Detect which cell encompasses the target text, then output its (X, Y) center coordinate. 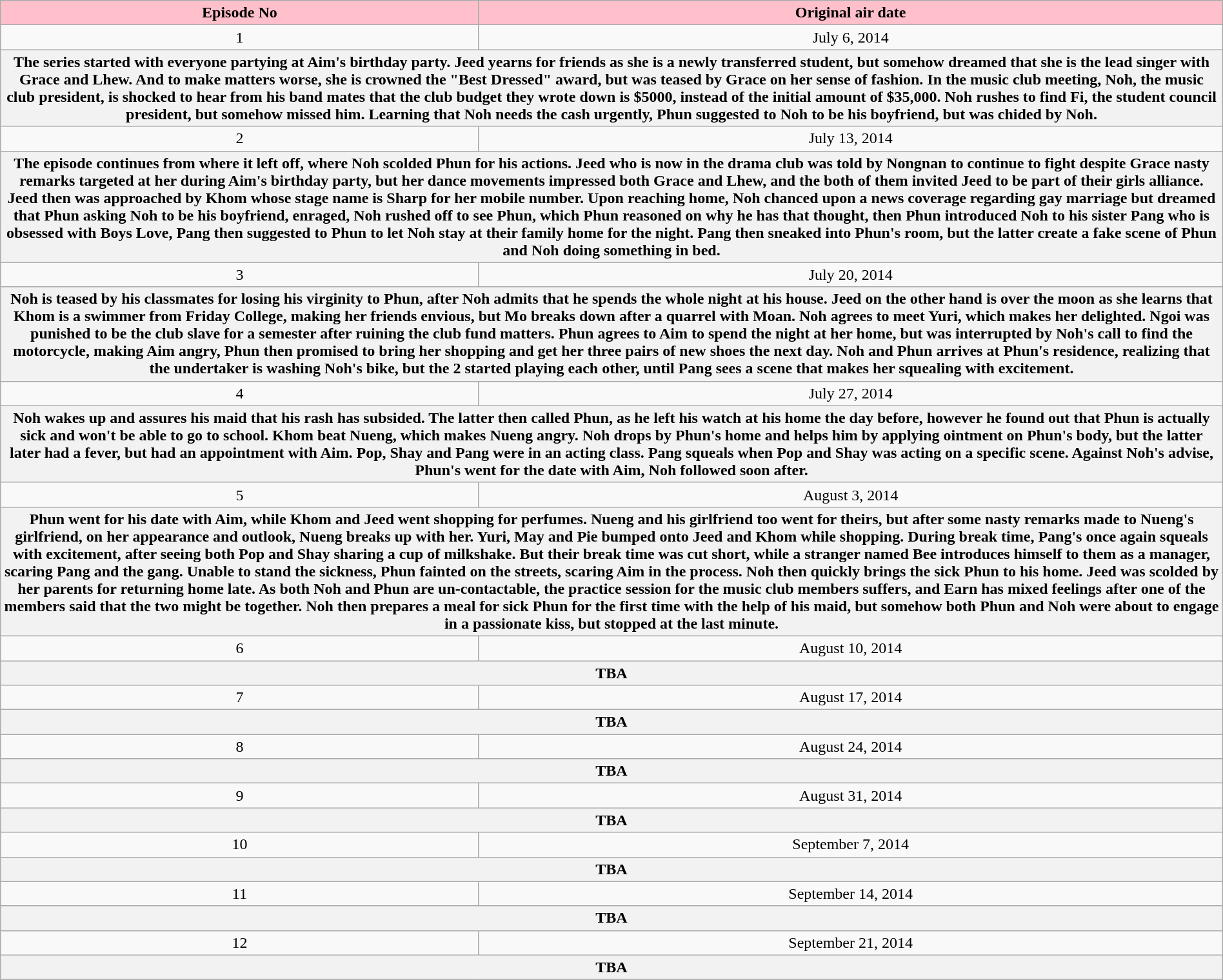
Episode No (240, 13)
August 24, 2014 (850, 747)
2 (240, 139)
July 6, 2014 (850, 37)
September 21, 2014 (850, 943)
July 20, 2014 (850, 275)
5 (240, 495)
August 3, 2014 (850, 495)
4 (240, 393)
July 13, 2014 (850, 139)
9 (240, 796)
August 31, 2014 (850, 796)
September 14, 2014 (850, 894)
12 (240, 943)
6 (240, 648)
September 7, 2014 (850, 845)
10 (240, 845)
11 (240, 894)
August 10, 2014 (850, 648)
Original air date (850, 13)
3 (240, 275)
8 (240, 747)
July 27, 2014 (850, 393)
7 (240, 698)
1 (240, 37)
August 17, 2014 (850, 698)
